Return (X, Y) of the center of cell containing provided text 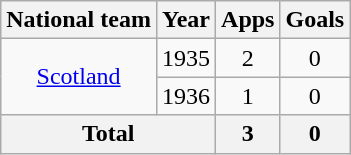
1936 (186, 96)
Total (108, 134)
Scotland (79, 77)
2 (248, 58)
1935 (186, 58)
Goals (315, 20)
1 (248, 96)
3 (248, 134)
National team (79, 20)
Year (186, 20)
Apps (248, 20)
